Provide the [x, y] coordinate of the cell's center where the given text is located.  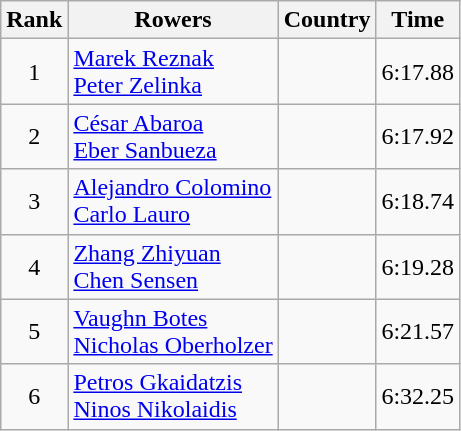
6:21.57 [418, 332]
Zhang ZhiyuanChen Sensen [173, 266]
Marek ReznakPeter Zelinka [173, 72]
6:19.28 [418, 266]
6:18.74 [418, 202]
1 [34, 72]
5 [34, 332]
Time [418, 20]
3 [34, 202]
2 [34, 136]
Rowers [173, 20]
Rank [34, 20]
Country [327, 20]
César AbaroaEber Sanbueza [173, 136]
4 [34, 266]
6:17.92 [418, 136]
Alejandro ColominoCarlo Lauro [173, 202]
6 [34, 396]
6:32.25 [418, 396]
Vaughn BotesNicholas Oberholzer [173, 332]
6:17.88 [418, 72]
Petros GkaidatzisNinos Nikolaidis [173, 396]
